Pinpoint the cell where the given text exists, returning its (x, y) midpoint coordinate. 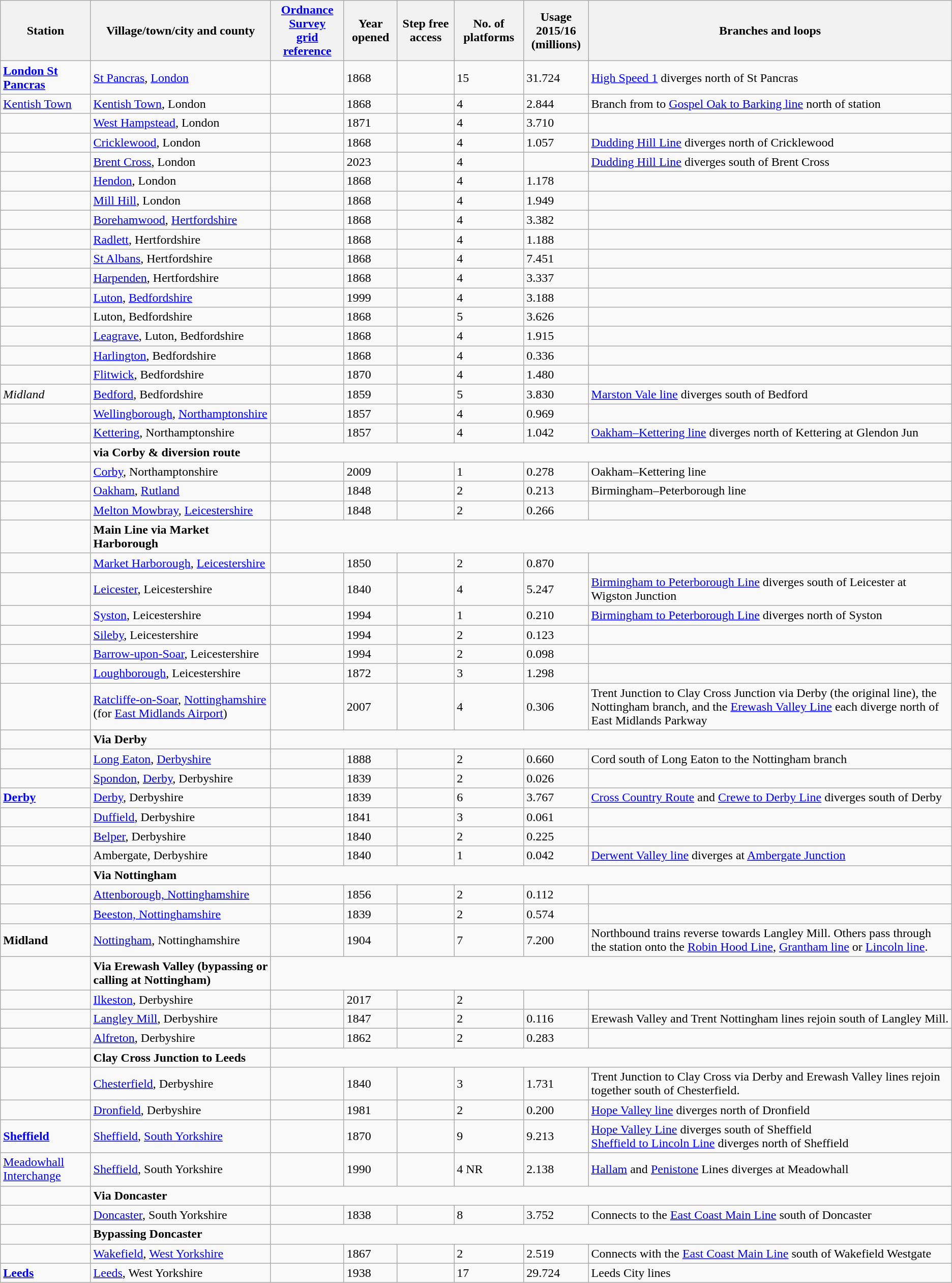
0.061 (556, 817)
Meadowhall Interchange (46, 1169)
Spondon, Derby, Derbyshire (181, 778)
Derwent Valley line diverges at Ambergate Junction (770, 856)
1.042 (556, 433)
Leicester, Leicestershire (181, 589)
5.247 (556, 589)
Ilkeston, Derbyshire (181, 1000)
0.278 (556, 472)
Kentish Town, London (181, 104)
Long Eaton, Derbyshire (181, 759)
St Albans, Hertfordshire (181, 258)
Wellingborough, Northamptonshire (181, 414)
29.724 (556, 1273)
Ambergate, Derbyshire (181, 856)
1859 (370, 394)
Clay Cross Junction to Leeds (181, 1058)
0.213 (556, 491)
1847 (370, 1019)
Branches and loops (770, 31)
1981 (370, 1110)
2007 (370, 707)
Erewash Valley and Trent Nottingham lines rejoin south of Langley Mill. (770, 1019)
Dudding Hill Line diverges south of Brent Cross (770, 162)
0.660 (556, 759)
Harpenden, Hertfordshire (181, 278)
Leeds City lines (770, 1273)
Langley Mill, Derbyshire (181, 1019)
1.188 (556, 239)
Market Harborough, Leicestershire (181, 563)
Beeston, Nottinghamshire (181, 914)
Cord south of Long Eaton to the Nottingham branch (770, 759)
15 (489, 77)
7.451 (556, 258)
St Pancras, London (181, 77)
1838 (370, 1215)
Flitwick, Bedfordshire (181, 375)
Via Erewash Valley (bypassing or calling at Nottingham) (181, 973)
Connects with the East Coast Main Line south of Wakefield Westgate (770, 1253)
8 (489, 1215)
2.844 (556, 104)
Brent Cross, London (181, 162)
Oakham–Kettering line (770, 472)
Via Doncaster (181, 1195)
1.915 (556, 336)
0.574 (556, 914)
1888 (370, 759)
Mill Hill, London (181, 200)
Sheffield (46, 1136)
1.480 (556, 375)
Northbound trains reverse towards Langley Mill. Others pass through the station onto the Robin Hood Line, Grantham line or Lincoln line. (770, 940)
2023 (370, 162)
Via Derby (181, 740)
0.116 (556, 1019)
Sileby, Leicestershire (181, 634)
Birmingham to Peterborough Line diverges north of Syston (770, 615)
31.724 (556, 77)
Loughborough, Leicestershire (181, 674)
0.969 (556, 414)
Radlett, Hertfordshire (181, 239)
Birmingham–Peterborough line (770, 491)
Oakham–Kettering line diverges north of Kettering at Glendon Jun (770, 433)
Wakefield, West Yorkshire (181, 1253)
1872 (370, 674)
Birmingham to Peterborough Line diverges south of Leicester at Wigston Junction (770, 589)
1862 (370, 1038)
Station (46, 31)
3.382 (556, 220)
3.188 (556, 298)
0.123 (556, 634)
Ordnance Survey grid reference (307, 31)
Chesterfield, Derbyshire (181, 1084)
Alfreton, Derbyshire (181, 1038)
Oakham, Rutland (181, 491)
0.336 (556, 356)
Branch from to Gospel Oak to Barking line north of station (770, 104)
High Speed 1 diverges north of St Pancras (770, 77)
3.337 (556, 278)
Trent Junction to Clay Cross via Derby and Erewash Valley lines rejoin together south of Chesterfield. (770, 1084)
Village/town/city and county (181, 31)
9.213 (556, 1136)
0.210 (556, 615)
9 (489, 1136)
1999 (370, 298)
0.283 (556, 1038)
Borehamwood, Hertfordshire (181, 220)
Step free access (425, 31)
1841 (370, 817)
Leeds (46, 1273)
Duffield, Derbyshire (181, 817)
Barrow-upon-Soar, Leicestershire (181, 654)
Syston, Leicestershire (181, 615)
Hendon, London (181, 181)
1990 (370, 1169)
Hope Valley Line diverges south of Sheffield Sheffield to Lincoln Line diverges north of Sheffield (770, 1136)
2.138 (556, 1169)
1871 (370, 123)
0.266 (556, 510)
Kentish Town (46, 104)
Cricklewood, London (181, 142)
Bypassing Doncaster (181, 1234)
Ratcliffe-on-Soar, Nottinghamshire (for East Midlands Airport) (181, 707)
Year opened (370, 31)
Leagrave, Luton, Bedfordshire (181, 336)
1.949 (556, 200)
Dronfield, Derbyshire (181, 1110)
3.626 (556, 317)
7 (489, 940)
1.178 (556, 181)
Harlington, Bedfordshire (181, 356)
2.519 (556, 1253)
6 (489, 798)
Main Line via Market Harborough (181, 536)
Doncaster, South Yorkshire (181, 1215)
Cross Country Route and Crewe to Derby Line diverges south of Derby (770, 798)
7.200 (556, 940)
1856 (370, 894)
No. of platforms (489, 31)
Bedford, Bedfordshire (181, 394)
0.098 (556, 654)
3.767 (556, 798)
1904 (370, 940)
2017 (370, 1000)
0.306 (556, 707)
Corby, Northamptonshire (181, 472)
1.057 (556, 142)
Melton Mowbray, Leicestershire (181, 510)
Connects to the East Coast Main Line south of Doncaster (770, 1215)
0.200 (556, 1110)
Nottingham, Nottinghamshire (181, 940)
Derby, Derbyshire (181, 798)
Leeds, West Yorkshire (181, 1273)
West Hampstead, London (181, 123)
1867 (370, 1253)
via Corby & diversion route (181, 452)
0.225 (556, 836)
Dudding Hill Line diverges north of Cricklewood (770, 142)
Usage 2015/16 (millions) (556, 31)
1850 (370, 563)
Via Nottingham (181, 875)
Hope Valley line diverges north of Dronfield (770, 1110)
Belper, Derbyshire (181, 836)
17 (489, 1273)
3.752 (556, 1215)
3.710 (556, 123)
1.731 (556, 1084)
1.298 (556, 674)
0.042 (556, 856)
Derby (46, 798)
0.026 (556, 778)
4 NR (489, 1169)
Attenborough, Nottinghamshire (181, 894)
2009 (370, 472)
Kettering, Northamptonshire (181, 433)
Marston Vale line diverges south of Bedford (770, 394)
London St Pancras (46, 77)
1938 (370, 1273)
3.830 (556, 394)
0.870 (556, 563)
Hallam and Penistone Lines diverges at Meadowhall (770, 1169)
0.112 (556, 894)
